From the cell containing the given text, extract its center point as [X, Y] coordinate. 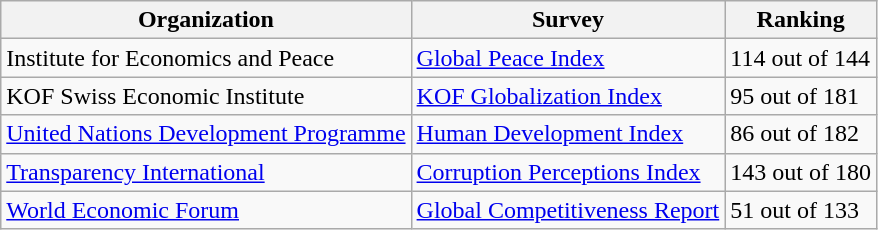
Institute for Economics and Peace [206, 58]
51 out of 133 [801, 210]
Corruption Perceptions Index [568, 172]
United Nations Development Programme [206, 134]
86 out of 182 [801, 134]
KOF Swiss Economic Institute [206, 96]
114 out of 144 [801, 58]
Human Development Index [568, 134]
Survey [568, 20]
Ranking [801, 20]
Transparency International [206, 172]
KOF Globalization Index [568, 96]
95 out of 181 [801, 96]
143 out of 180 [801, 172]
Global Competitiveness Report [568, 210]
Organization [206, 20]
Global Peace Index [568, 58]
World Economic Forum [206, 210]
